Determine the [x, y] coordinate at the center of the cell enclosing the given text.  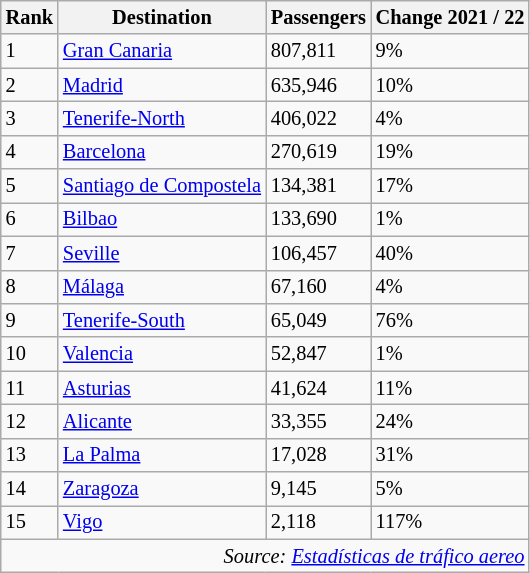
Bilbao [162, 219]
12 [30, 421]
Tenerife-North [162, 118]
117% [450, 522]
Santiago de Compostela [162, 186]
8 [30, 287]
9% [450, 51]
17% [450, 186]
807,811 [318, 51]
11% [450, 388]
76% [450, 320]
14 [30, 489]
7 [30, 253]
2 [30, 85]
134,381 [318, 186]
270,619 [318, 152]
Gran Canaria [162, 51]
Destination [162, 17]
Madrid [162, 85]
15 [30, 522]
6 [30, 219]
33,355 [318, 421]
19% [450, 152]
Alicante [162, 421]
11 [30, 388]
133,690 [318, 219]
Rank [30, 17]
1 [30, 51]
65,049 [318, 320]
Passengers [318, 17]
10% [450, 85]
41,624 [318, 388]
24% [450, 421]
Valencia [162, 354]
5% [450, 489]
635,946 [318, 85]
10 [30, 354]
La Palma [162, 455]
Vigo [162, 522]
3 [30, 118]
52,847 [318, 354]
Seville [162, 253]
406,022 [318, 118]
5 [30, 186]
17,028 [318, 455]
Source: Estadísticas de tráfico aereo [266, 556]
2,118 [318, 522]
31% [450, 455]
9,145 [318, 489]
13 [30, 455]
40% [450, 253]
4 [30, 152]
Málaga [162, 287]
67,160 [318, 287]
Tenerife-South [162, 320]
9 [30, 320]
Zaragoza [162, 489]
106,457 [318, 253]
Barcelona [162, 152]
Asturias [162, 388]
Change 2021 / 22 [450, 17]
